From the cell containing the given text, extract its center point as (X, Y) coordinate. 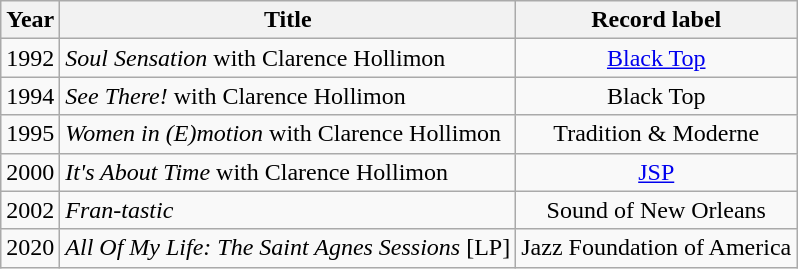
1995 (30, 134)
See There! with Clarence Hollimon (288, 96)
2002 (30, 210)
Record label (656, 20)
1994 (30, 96)
2000 (30, 172)
Jazz Foundation of America (656, 248)
2020 (30, 248)
Fran-tastic (288, 210)
It's About Time with Clarence Hollimon (288, 172)
Soul Sensation with Clarence Hollimon (288, 58)
JSP (656, 172)
Sound of New Orleans (656, 210)
1992 (30, 58)
All Of My Life: The Saint Agnes Sessions [LP] (288, 248)
Tradition & Moderne (656, 134)
Title (288, 20)
Year (30, 20)
Women in (E)motion with Clarence Hollimon (288, 134)
